Provide the (X, Y) coordinate of the cell's center where the given text is located.  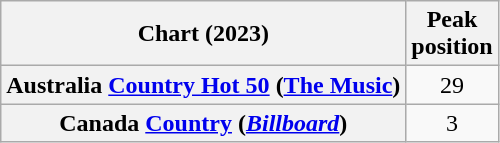
Chart (2023) (204, 34)
Canada Country (Billboard) (204, 123)
3 (452, 123)
29 (452, 85)
Peakposition (452, 34)
Australia Country Hot 50 (The Music) (204, 85)
